Pinpoint the cell where the given text exists, returning its (x, y) midpoint coordinate. 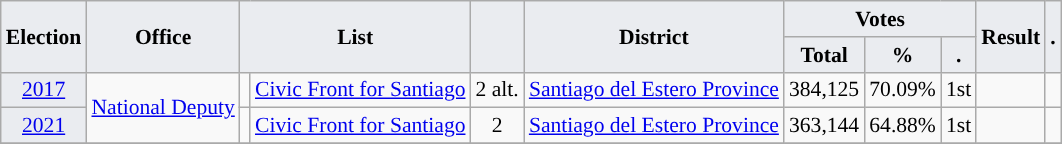
Result (1010, 36)
List (356, 36)
% (902, 55)
National Deputy (162, 108)
384,125 (824, 90)
Total (824, 55)
Votes (880, 19)
64.88% (902, 126)
2017 (44, 90)
2 (498, 126)
70.09% (902, 90)
2 alt. (498, 90)
Election (44, 36)
Office (162, 36)
363,144 (824, 126)
District (654, 36)
2021 (44, 126)
